From the cell containing the given text, extract its center point as [X, Y] coordinate. 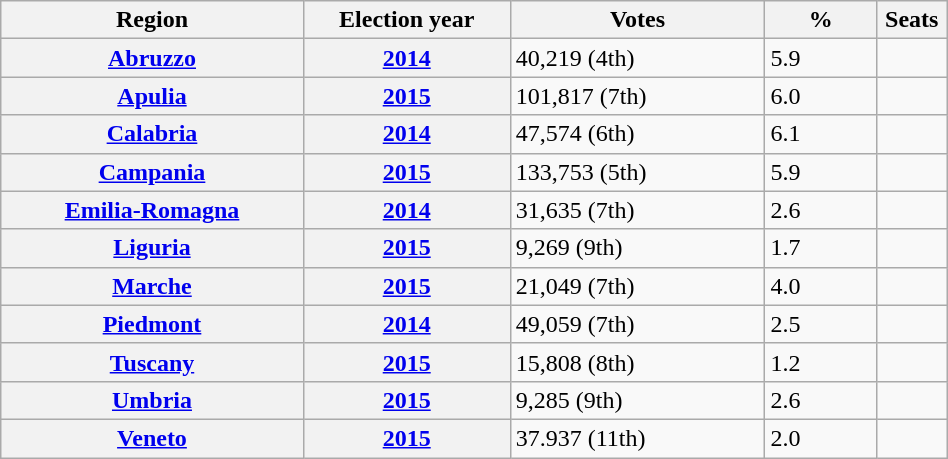
4.0 [820, 286]
Liguria [152, 248]
% [820, 20]
9,269 (9th) [638, 248]
Marche [152, 286]
Election year [406, 20]
101,817 (7th) [638, 96]
1.2 [820, 362]
Abruzzo [152, 58]
6.0 [820, 96]
Campania [152, 172]
6.1 [820, 134]
Calabria [152, 134]
Veneto [152, 438]
133,753 (5th) [638, 172]
1.7 [820, 248]
15,808 (8th) [638, 362]
Piedmont [152, 324]
40,219 (4th) [638, 58]
Umbria [152, 400]
Apulia [152, 96]
21,049 (7th) [638, 286]
2.0 [820, 438]
Region [152, 20]
Seats [912, 20]
37.937 (11th) [638, 438]
Tuscany [152, 362]
Votes [638, 20]
9,285 (9th) [638, 400]
Emilia-Romagna [152, 210]
47,574 (6th) [638, 134]
2.5 [820, 324]
49,059 (7th) [638, 324]
31,635 (7th) [638, 210]
